Capture the cell that displays the provided text and extract its (x, y) central coordinate. 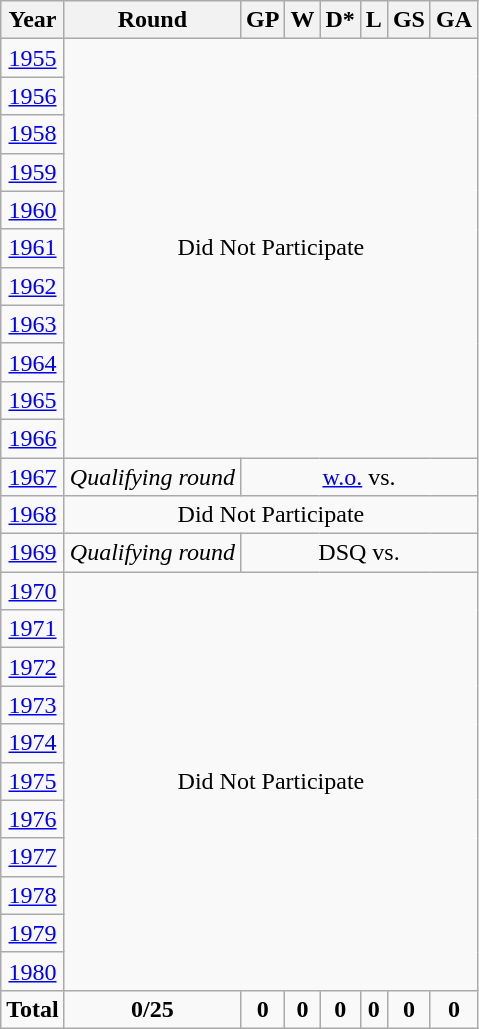
1959 (33, 172)
1971 (33, 629)
1970 (33, 591)
1965 (33, 400)
L (374, 20)
w.o. vs. (358, 477)
0/25 (152, 1009)
1973 (33, 705)
1956 (33, 96)
1966 (33, 438)
1964 (33, 362)
GP (262, 20)
1955 (33, 58)
Year (33, 20)
DSQ vs. (358, 553)
1974 (33, 743)
1980 (33, 971)
1963 (33, 324)
1976 (33, 819)
1967 (33, 477)
1962 (33, 286)
1968 (33, 515)
1977 (33, 857)
1969 (33, 553)
GA (454, 20)
1972 (33, 667)
GS (408, 20)
D* (340, 20)
1960 (33, 210)
1958 (33, 134)
1979 (33, 933)
1975 (33, 781)
Round (152, 20)
1978 (33, 895)
W (302, 20)
Total (33, 1009)
1961 (33, 248)
